Pinpoint the cell where the given text exists, returning its (x, y) midpoint coordinate. 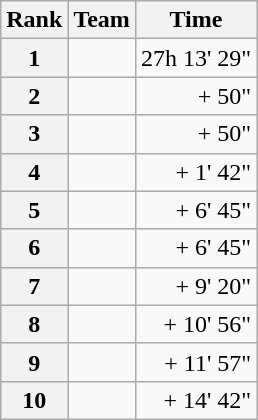
Team (102, 20)
+ 9' 20" (196, 286)
6 (34, 248)
Rank (34, 20)
9 (34, 362)
7 (34, 286)
Time (196, 20)
4 (34, 172)
27h 13' 29" (196, 58)
2 (34, 96)
5 (34, 210)
3 (34, 134)
+ 14' 42" (196, 400)
+ 11' 57" (196, 362)
10 (34, 400)
+ 1' 42" (196, 172)
1 (34, 58)
+ 10' 56" (196, 324)
8 (34, 324)
